Locate the cell with the specified text and output its (x, y) center coordinate. 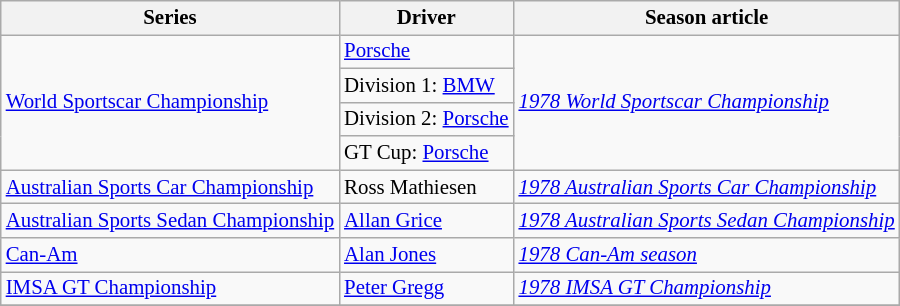
Australian Sports Car Championship (170, 187)
Division 1: BMW (426, 85)
World Sportscar Championship (170, 102)
GT Cup: Porsche (426, 153)
Season article (707, 18)
Peter Gregg (426, 288)
1978 Australian Sports Sedan Championship (707, 221)
Series (170, 18)
1978 Can-Am season (707, 255)
Division 2: Porsche (426, 119)
Driver (426, 18)
Australian Sports Sedan Championship (170, 221)
Allan Grice (426, 221)
1978 Australian Sports Car Championship (707, 187)
Porsche (426, 51)
Alan Jones (426, 255)
Ross Mathiesen (426, 187)
Can-Am (170, 255)
1978 World Sportscar Championship (707, 102)
IMSA GT Championship (170, 288)
1978 IMSA GT Championship (707, 288)
